Output the [X, Y] coordinate of the center of the cell containing the given text.  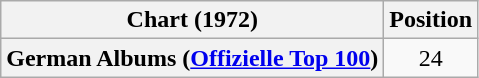
Chart (1972) [192, 20]
24 [431, 58]
German Albums (Offizielle Top 100) [192, 58]
Position [431, 20]
